From the cell containing the given text, extract its center point as (x, y) coordinate. 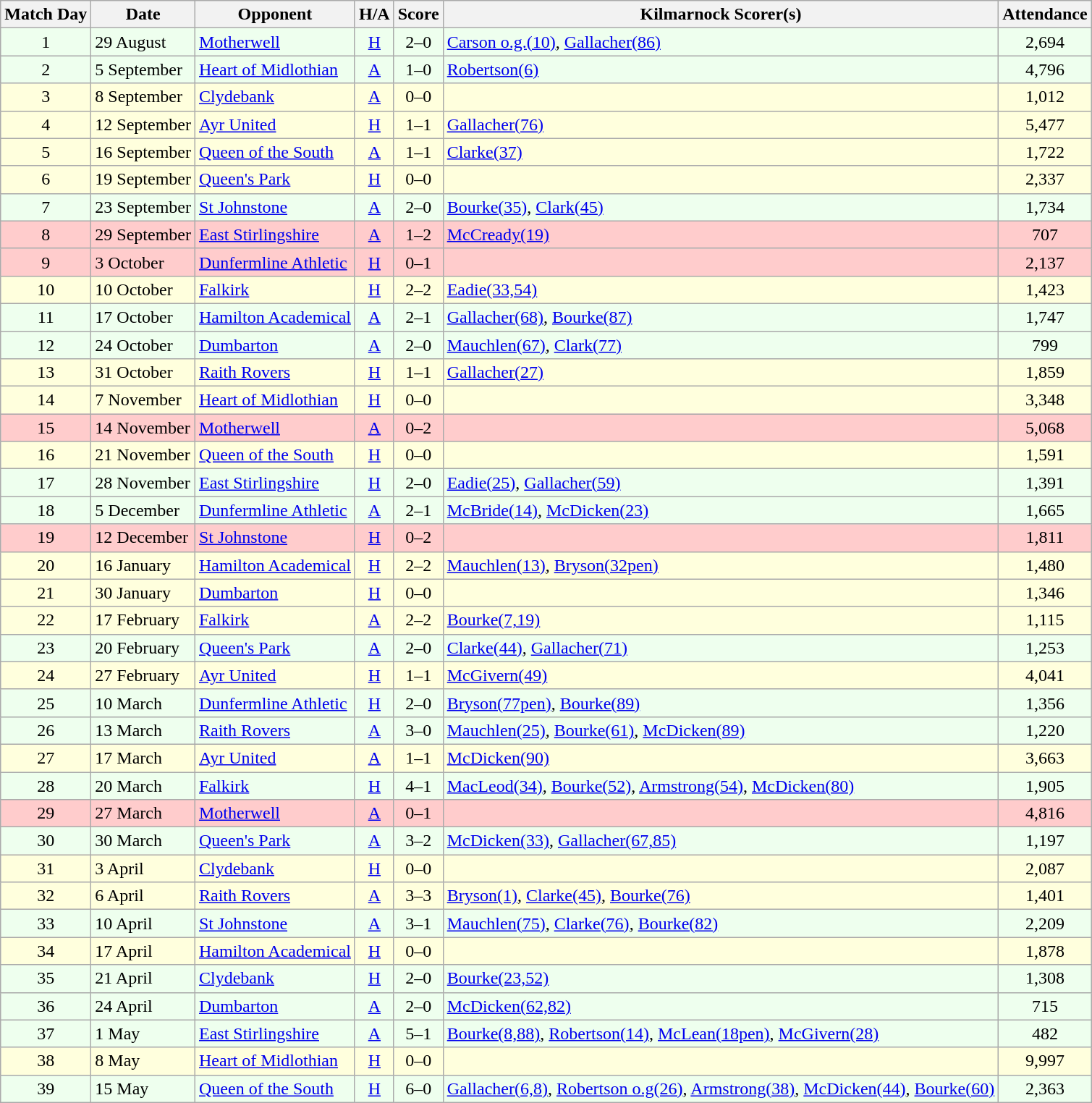
1 May (143, 1034)
799 (1045, 345)
6 April (143, 896)
30 March (143, 841)
McGivern(49) (721, 675)
5 September (143, 69)
29 September (143, 234)
37 (46, 1034)
7 (46, 207)
Eadie(33,54) (721, 290)
482 (1045, 1034)
31 October (143, 373)
14 (46, 400)
1 (46, 42)
27 (46, 758)
17 April (143, 951)
Bourke(35), Clark(45) (721, 207)
28 (46, 785)
2,137 (1045, 262)
5,477 (1045, 124)
Score (418, 14)
30 (46, 841)
12 December (143, 538)
Opponent (275, 14)
Mauchlen(25), Bourke(61), McDicken(89) (721, 730)
Bryson(77pen), Bourke(89) (721, 703)
707 (1045, 234)
31 (46, 869)
19 September (143, 179)
4–1 (418, 785)
9,997 (1045, 1061)
McDicken(90) (721, 758)
2,087 (1045, 869)
3,348 (1045, 400)
Mauchlen(67), Clark(77) (721, 345)
27 March (143, 813)
1,480 (1045, 565)
13 March (143, 730)
8 (46, 234)
1,423 (1045, 290)
Gallacher(27) (721, 373)
Date (143, 14)
7 November (143, 400)
36 (46, 1006)
32 (46, 896)
23 (46, 648)
18 (46, 510)
19 (46, 538)
16 January (143, 565)
Kilmarnock Scorer(s) (721, 14)
5,068 (1045, 428)
3–2 (418, 841)
34 (46, 951)
30 January (143, 593)
4,796 (1045, 69)
Mauchlen(75), Clarke(76), Bourke(82) (721, 924)
10 October (143, 290)
28 November (143, 483)
Gallacher(68), Bourke(87) (721, 317)
1,722 (1045, 152)
Match Day (46, 14)
24 (46, 675)
2,209 (1045, 924)
17 October (143, 317)
Attendance (1045, 14)
4 (46, 124)
McBride(14), McDicken(23) (721, 510)
1,220 (1045, 730)
1,747 (1045, 317)
Mauchlen(13), Bryson(32pen) (721, 565)
MacLeod(34), Bourke(52), Armstrong(54), McDicken(80) (721, 785)
McCready(19) (721, 234)
15 (46, 428)
2,363 (1045, 1089)
3 (46, 97)
10 April (143, 924)
12 (46, 345)
20 (46, 565)
Gallacher(6,8), Robertson o.g(26), Armstrong(38), McDicken(44), Bourke(60) (721, 1089)
1,905 (1045, 785)
5 December (143, 510)
1,401 (1045, 896)
16 September (143, 152)
Gallacher(76) (721, 124)
12 September (143, 124)
9 (46, 262)
16 (46, 455)
8 September (143, 97)
23 September (143, 207)
Bourke(7,19) (721, 620)
24 October (143, 345)
1,878 (1045, 951)
14 November (143, 428)
21 April (143, 979)
2 (46, 69)
1,253 (1045, 648)
1,012 (1045, 97)
35 (46, 979)
1,115 (1045, 620)
1–0 (418, 69)
10 (46, 290)
17 (46, 483)
26 (46, 730)
10 March (143, 703)
17 March (143, 758)
11 (46, 317)
4,041 (1045, 675)
1,859 (1045, 373)
5 (46, 152)
1,391 (1045, 483)
H/A (374, 14)
3–3 (418, 896)
5–1 (418, 1034)
2,337 (1045, 179)
Carson o.g.(10), Gallacher(86) (721, 42)
4,816 (1045, 813)
McDicken(62,82) (721, 1006)
Clarke(37) (721, 152)
Bryson(1), Clarke(45), Bourke(76) (721, 896)
1,197 (1045, 841)
3 October (143, 262)
13 (46, 373)
1,308 (1045, 979)
1,734 (1045, 207)
2,694 (1045, 42)
17 February (143, 620)
3–1 (418, 924)
1–2 (418, 234)
38 (46, 1061)
1,591 (1045, 455)
Bourke(23,52) (721, 979)
Clarke(44), Gallacher(71) (721, 648)
Eadie(25), Gallacher(59) (721, 483)
Bourke(8,88), Robertson(14), McLean(18pen), McGivern(28) (721, 1034)
3 April (143, 869)
33 (46, 924)
29 August (143, 42)
39 (46, 1089)
25 (46, 703)
715 (1045, 1006)
15 May (143, 1089)
20 February (143, 648)
21 November (143, 455)
6 (46, 179)
3–0 (418, 730)
1,811 (1045, 538)
21 (46, 593)
20 March (143, 785)
29 (46, 813)
Robertson(6) (721, 69)
1,356 (1045, 703)
3,663 (1045, 758)
8 May (143, 1061)
1,346 (1045, 593)
1,665 (1045, 510)
24 April (143, 1006)
27 February (143, 675)
22 (46, 620)
McDicken(33), Gallacher(67,85) (721, 841)
6–0 (418, 1089)
